Scan for the cell matching the given text and deliver its [X, Y] coordinate at center. 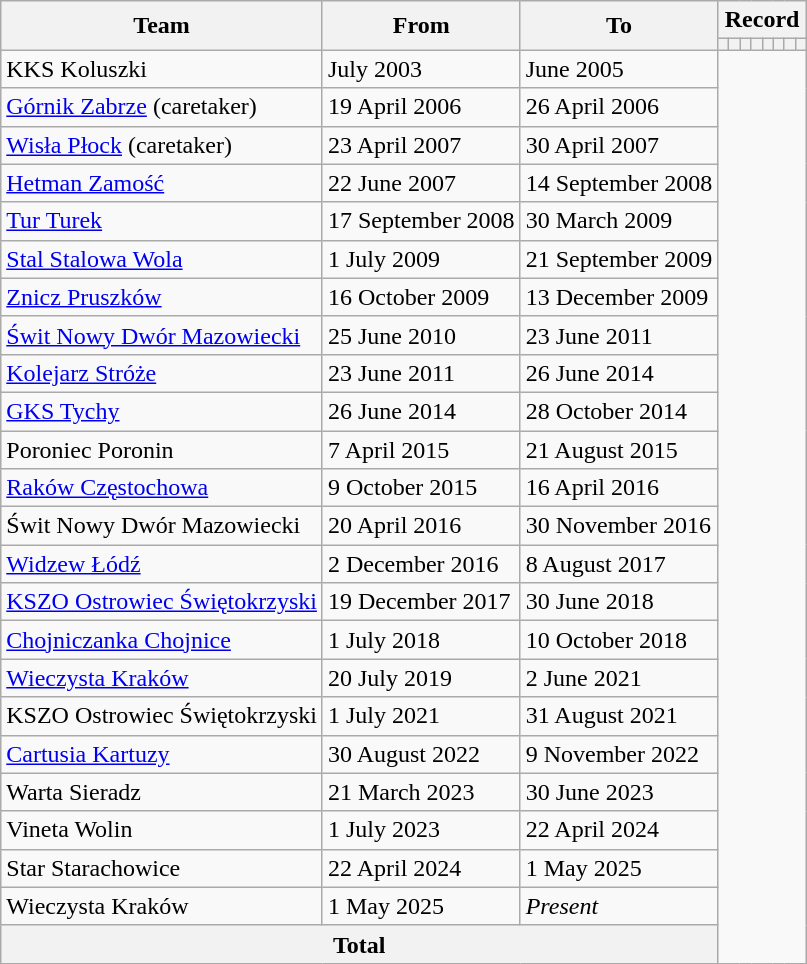
30 June 2018 [619, 602]
To [619, 26]
1 July 2009 [421, 259]
Hetman Zamość [162, 183]
Total [360, 944]
7 April 2015 [421, 449]
17 September 2008 [421, 221]
26 April 2006 [619, 107]
10 October 2018 [619, 640]
June 2005 [619, 69]
GKS Tychy [162, 411]
19 December 2017 [421, 602]
1 July 2018 [421, 640]
Vineta Wolin [162, 830]
9 November 2022 [619, 754]
14 September 2008 [619, 183]
Górnik Zabrze (caretaker) [162, 107]
Star Starachowice [162, 868]
30 June 2023 [619, 792]
1 July 2023 [421, 830]
19 April 2006 [421, 107]
Raków Częstochowa [162, 488]
21 March 2023 [421, 792]
2 December 2016 [421, 564]
31 August 2021 [619, 716]
KKS Koluszki [162, 69]
Kolejarz Stróże [162, 373]
21 August 2015 [619, 449]
16 April 2016 [619, 488]
16 October 2009 [421, 297]
21 September 2009 [619, 259]
Stal Stalowa Wola [162, 259]
Poroniec Poronin [162, 449]
8 August 2017 [619, 564]
28 October 2014 [619, 411]
30 August 2022 [421, 754]
30 March 2009 [619, 221]
From [421, 26]
Chojniczanka Chojnice [162, 640]
Wisła Płock (caretaker) [162, 145]
13 December 2009 [619, 297]
Record [762, 20]
25 June 2010 [421, 335]
23 April 2007 [421, 145]
Znicz Pruszków [162, 297]
Present [619, 906]
20 July 2019 [421, 678]
Tur Turek [162, 221]
July 2003 [421, 69]
30 November 2016 [619, 526]
1 July 2021 [421, 716]
9 October 2015 [421, 488]
Warta Sieradz [162, 792]
20 April 2016 [421, 526]
2 June 2021 [619, 678]
Cartusia Kartuzy [162, 754]
22 June 2007 [421, 183]
Widzew Łódź [162, 564]
Team [162, 26]
30 April 2007 [619, 145]
